Detect which cell encompasses the target text, then output its [x, y] center coordinate. 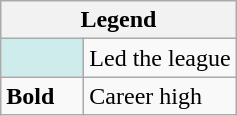
Led the league [160, 58]
Legend [118, 20]
Career high [160, 96]
Bold [42, 96]
